Extract the (x, y) coordinate from the center of the cell holding the provided text.  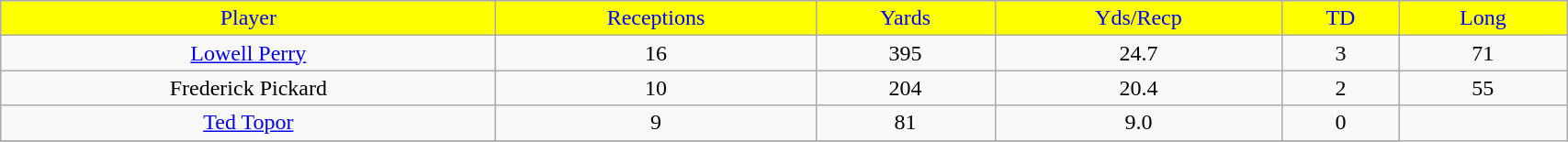
Player (248, 18)
Yards (906, 18)
3 (1341, 53)
81 (906, 123)
20.4 (1139, 88)
55 (1483, 88)
395 (906, 53)
16 (656, 53)
Frederick Pickard (248, 88)
9.0 (1139, 123)
Lowell Perry (248, 53)
Receptions (656, 18)
TD (1341, 18)
24.7 (1139, 53)
Long (1483, 18)
204 (906, 88)
71 (1483, 53)
10 (656, 88)
9 (656, 123)
0 (1341, 123)
Ted Topor (248, 123)
2 (1341, 88)
Yds/Recp (1139, 18)
